Return [X, Y] of the center of cell containing provided text 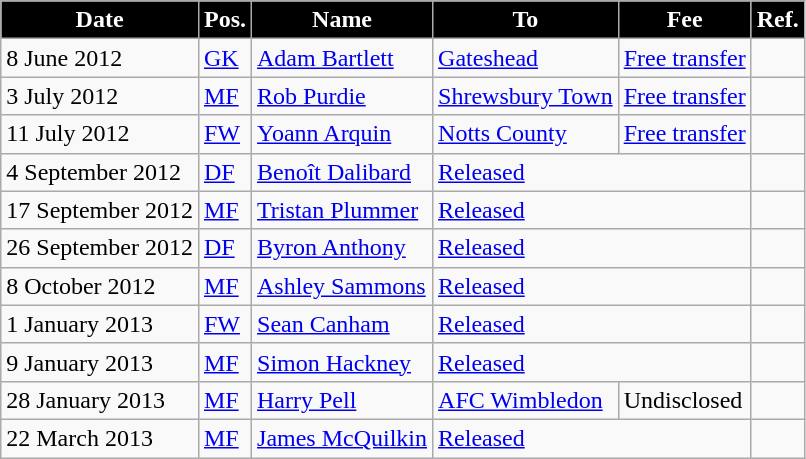
28 January 2013 [100, 400]
Fee [684, 20]
Ashley Sammons [342, 286]
To [526, 20]
Undisclosed [684, 400]
Yoann Arquin [342, 134]
4 September 2012 [100, 172]
Shrewsbury Town [526, 96]
Benoît Dalibard [342, 172]
Tristan Plummer [342, 210]
Date [100, 20]
3 July 2012 [100, 96]
Rob Purdie [342, 96]
Sean Canham [342, 324]
Harry Pell [342, 400]
26 September 2012 [100, 248]
Ref. [778, 20]
AFC Wimbledon [526, 400]
9 January 2013 [100, 362]
James McQuilkin [342, 438]
8 June 2012 [100, 58]
Adam Bartlett [342, 58]
Pos. [224, 20]
17 September 2012 [100, 210]
22 March 2013 [100, 438]
1 January 2013 [100, 324]
Byron Anthony [342, 248]
Name [342, 20]
8 October 2012 [100, 286]
11 July 2012 [100, 134]
Simon Hackney [342, 362]
GK [224, 58]
Gateshead [526, 58]
Notts County [526, 134]
